Provide the (X, Y) coordinate of the cell's center where the given text is located.  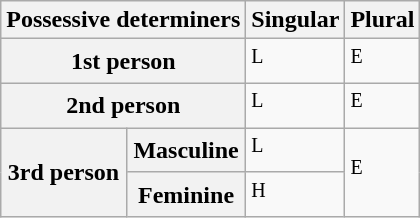
H (296, 194)
2nd person (124, 106)
Feminine (186, 194)
1st person (124, 62)
Singular (296, 20)
Possessive determiners (124, 20)
Plural (382, 20)
Masculine (186, 150)
3rd person (64, 172)
